Extract the (X, Y) coordinate from the center of the cell holding the provided text.  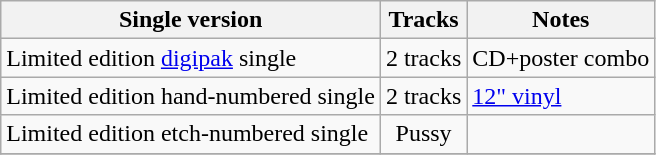
Single version (191, 20)
CD+poster combo (561, 58)
12" vinyl (561, 96)
Notes (561, 20)
Limited edition hand-numbered single (191, 96)
Limited edition digipak single (191, 58)
Tracks (423, 20)
Limited edition etch-numbered single (191, 134)
Pussy (423, 134)
